Capture the cell that displays the provided text and extract its (X, Y) central coordinate. 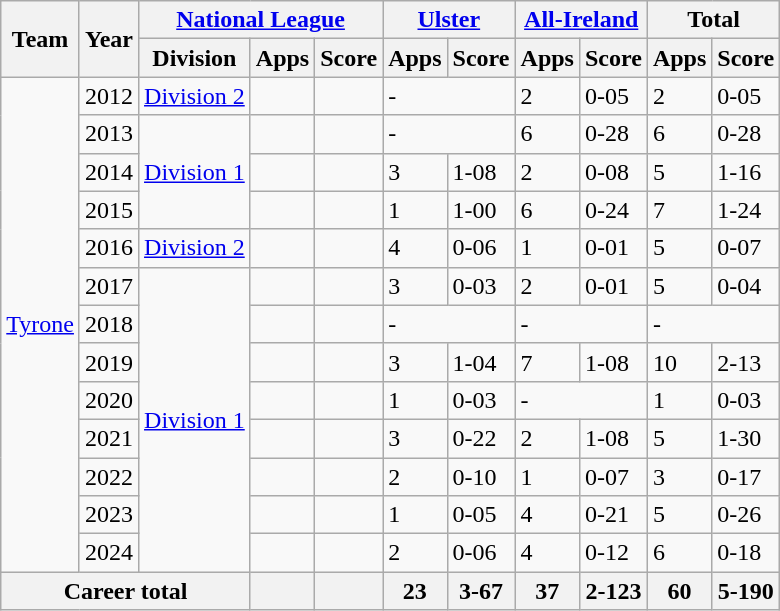
Division (195, 58)
5-190 (746, 591)
0-26 (746, 515)
1-04 (481, 362)
1-24 (746, 210)
0-08 (613, 172)
Total (713, 20)
1-30 (746, 438)
2024 (108, 553)
2-123 (613, 591)
2020 (108, 400)
0-21 (613, 515)
37 (547, 591)
2-13 (746, 362)
1-16 (746, 172)
Year (108, 39)
All-Ireland (581, 20)
Career total (126, 591)
2022 (108, 477)
2012 (108, 96)
2019 (108, 362)
2021 (108, 438)
23 (415, 591)
2018 (108, 324)
0-10 (481, 477)
60 (679, 591)
National League (261, 20)
2016 (108, 248)
0-04 (746, 286)
0-24 (613, 210)
0-22 (481, 438)
Ulster (449, 20)
3-67 (481, 591)
0-17 (746, 477)
0-18 (746, 553)
0-12 (613, 553)
2015 (108, 210)
1-00 (481, 210)
10 (679, 362)
2017 (108, 286)
2014 (108, 172)
2013 (108, 134)
Team (40, 39)
Tyrone (40, 324)
2023 (108, 515)
